Provide the [X, Y] coordinate of the cell's center where the given text is located.  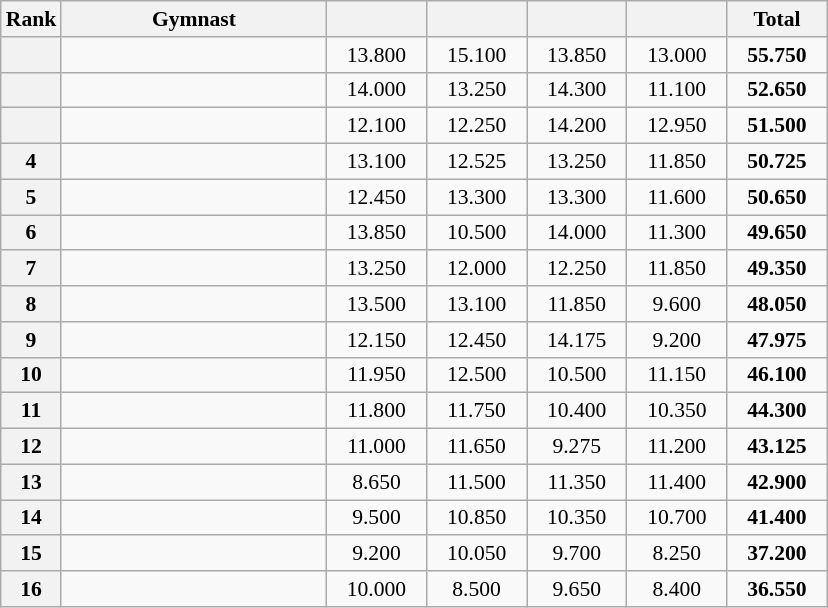
11.100 [677, 90]
13 [32, 482]
9.275 [577, 447]
12.000 [477, 269]
11 [32, 411]
15 [32, 554]
12.525 [477, 162]
10.000 [376, 589]
8.500 [477, 589]
49.650 [777, 233]
11.750 [477, 411]
11.650 [477, 447]
Gymnast [194, 19]
10.050 [477, 554]
11.800 [376, 411]
9.500 [376, 518]
10.400 [577, 411]
52.650 [777, 90]
14.200 [577, 126]
11.950 [376, 375]
55.750 [777, 55]
14.300 [577, 90]
13.500 [376, 304]
14 [32, 518]
8.400 [677, 589]
16 [32, 589]
10.700 [677, 518]
11.000 [376, 447]
37.200 [777, 554]
12.950 [677, 126]
12.100 [376, 126]
44.300 [777, 411]
8 [32, 304]
8.650 [376, 482]
12 [32, 447]
11.500 [477, 482]
13.800 [376, 55]
47.975 [777, 340]
7 [32, 269]
50.725 [777, 162]
10.850 [477, 518]
11.400 [677, 482]
13.000 [677, 55]
12.150 [376, 340]
9 [32, 340]
15.100 [477, 55]
46.100 [777, 375]
Total [777, 19]
11.200 [677, 447]
4 [32, 162]
11.350 [577, 482]
42.900 [777, 482]
9.650 [577, 589]
48.050 [777, 304]
9.700 [577, 554]
14.175 [577, 340]
6 [32, 233]
5 [32, 197]
50.650 [777, 197]
41.400 [777, 518]
49.350 [777, 269]
9.600 [677, 304]
8.250 [677, 554]
11.150 [677, 375]
Rank [32, 19]
12.500 [477, 375]
43.125 [777, 447]
36.550 [777, 589]
10 [32, 375]
11.300 [677, 233]
51.500 [777, 126]
11.600 [677, 197]
